Identify which cell holds the provided text, then report its [x, y] central coordinate. 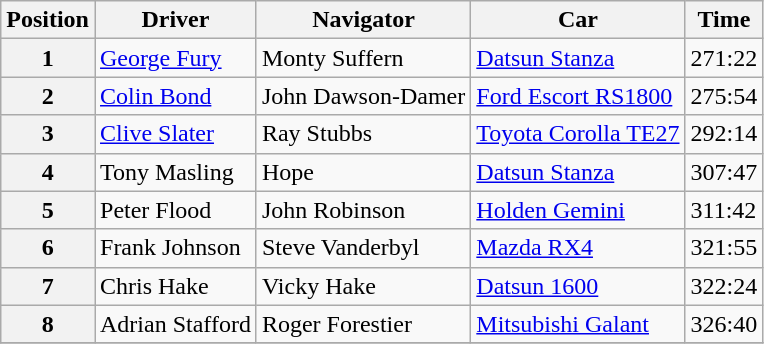
Car [578, 20]
326:40 [724, 324]
Vicky Hake [363, 286]
Mitsubishi Galant [578, 324]
275:54 [724, 96]
Driver [175, 20]
John Robinson [363, 210]
Adrian Stafford [175, 324]
Time [724, 20]
Clive Slater [175, 134]
Steve Vanderbyl [363, 248]
John Dawson-Damer [363, 96]
6 [48, 248]
322:24 [724, 286]
Frank Johnson [175, 248]
1 [48, 58]
Ford Escort RS1800 [578, 96]
Tony Masling [175, 172]
Datsun 1600 [578, 286]
Colin Bond [175, 96]
292:14 [724, 134]
Hope [363, 172]
Ray Stubbs [363, 134]
307:47 [724, 172]
4 [48, 172]
Navigator [363, 20]
321:55 [724, 248]
2 [48, 96]
Peter Flood [175, 210]
271:22 [724, 58]
Holden Gemini [578, 210]
Roger Forestier [363, 324]
Chris Hake [175, 286]
George Fury [175, 58]
311:42 [724, 210]
Position [48, 20]
Monty Suffern [363, 58]
8 [48, 324]
Toyota Corolla TE27 [578, 134]
5 [48, 210]
7 [48, 286]
3 [48, 134]
Mazda RX4 [578, 248]
